Provide the [X, Y] coordinate of the cell's center where the given text is located.  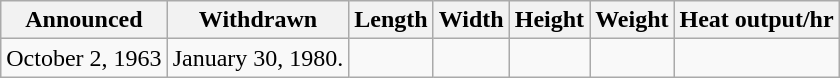
Weight [632, 20]
Announced [84, 20]
October 2, 1963 [84, 58]
Heat output/hr [756, 20]
January 30, 1980. [258, 58]
Length [391, 20]
Withdrawn [258, 20]
Width [471, 20]
Height [549, 20]
